Return the [x, y] coordinate for the center point of the cell that contains the specified text.  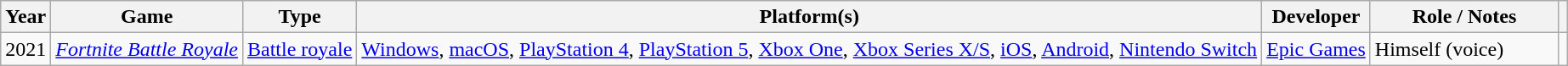
Role / Notes [1463, 17]
Platform(s) [809, 17]
Battle royale [299, 49]
Epic Games [1316, 49]
Type [299, 17]
Windows, macOS, PlayStation 4, PlayStation 5, Xbox One, Xbox Series X/S, iOS, Android, Nintendo Switch [809, 49]
Year [25, 17]
2021 [25, 49]
Developer [1316, 17]
Himself (voice) [1463, 49]
Fortnite Battle Royale [147, 49]
Game [147, 17]
